Provide the [X, Y] coordinate of the cell's center where the given text is located.  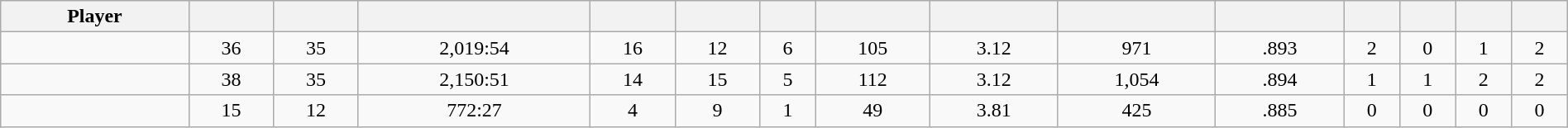
.894 [1280, 79]
6 [788, 48]
5 [788, 79]
4 [633, 111]
.885 [1280, 111]
Player [94, 17]
36 [232, 48]
425 [1136, 111]
14 [633, 79]
971 [1136, 48]
16 [633, 48]
105 [872, 48]
38 [232, 79]
1,054 [1136, 79]
9 [718, 111]
2,019:54 [474, 48]
3.81 [994, 111]
772:27 [474, 111]
49 [872, 111]
2,150:51 [474, 79]
112 [872, 79]
.893 [1280, 48]
